Identify which cell holds the provided text, then report its [X, Y] central coordinate. 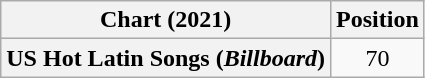
US Hot Latin Songs (Billboard) [166, 58]
Chart (2021) [166, 20]
Position [378, 20]
70 [378, 58]
